Return the [X, Y] coordinate for the center point of the cell that contains the specified text.  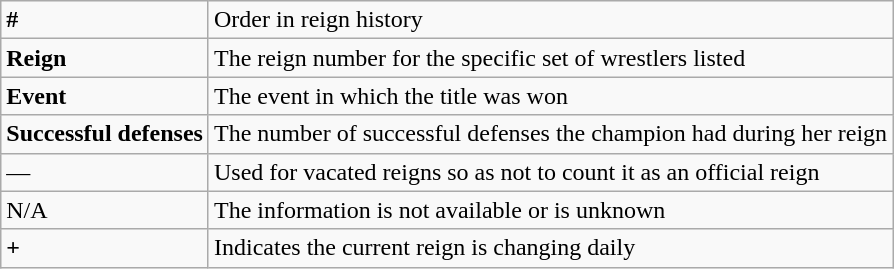
— [105, 172]
The reign number for the specific set of wrestlers listed [550, 58]
Event [105, 96]
Order in reign history [550, 20]
The event in which the title was won [550, 96]
+ [105, 248]
N/A [105, 210]
Reign [105, 58]
Successful defenses [105, 134]
The number of successful defenses the champion had during her reign [550, 134]
# [105, 20]
Used for vacated reigns so as not to count it as an official reign [550, 172]
Indicates the current reign is changing daily [550, 248]
The information is not available or is unknown [550, 210]
